For the text-containing cell, return its midpoint in (x, y) coordinate format. 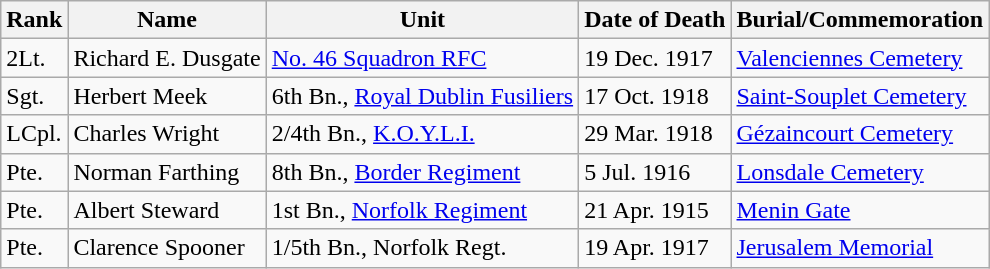
Sgt. (34, 96)
Charles Wright (167, 134)
Date of Death (655, 20)
Clarence Spooner (167, 248)
Gézaincourt Cemetery (860, 134)
8th Bn., Border Regiment (422, 172)
19 Dec. 1917 (655, 58)
Jerusalem Memorial (860, 248)
6th Bn., Royal Dublin Fusiliers (422, 96)
5 Jul. 1916 (655, 172)
Unit (422, 20)
LCpl. (34, 134)
19 Apr. 1917 (655, 248)
2/4th Bn., K.O.Y.L.I. (422, 134)
Lonsdale Cemetery (860, 172)
2Lt. (34, 58)
1/5th Bn., Norfolk Regt. (422, 248)
1st Bn., Norfolk Regiment (422, 210)
Richard E. Dusgate (167, 58)
Herbert Meek (167, 96)
Albert Steward (167, 210)
Rank (34, 20)
No. 46 Squadron RFC (422, 58)
Menin Gate (860, 210)
Burial/Commemoration (860, 20)
29 Mar. 1918 (655, 134)
Name (167, 20)
Saint-Souplet Cemetery (860, 96)
Norman Farthing (167, 172)
Valenciennes Cemetery (860, 58)
17 Oct. 1918 (655, 96)
21 Apr. 1915 (655, 210)
